For the text-containing cell, return its midpoint in (x, y) coordinate format. 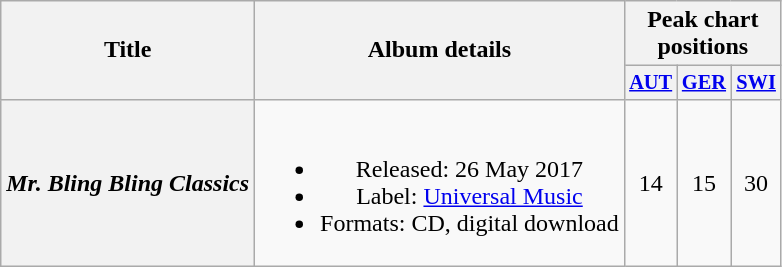
30 (756, 182)
Released: 26 May 2017Label: Universal MusicFormats: CD, digital download (440, 182)
14 (650, 182)
GER (704, 83)
AUT (650, 83)
Mr. Bling Bling Classics (128, 182)
Album details (440, 50)
Title (128, 50)
15 (704, 182)
Peak chart positions (702, 34)
SWI (756, 83)
